From the cell containing the given text, extract its center point as [X, Y] coordinate. 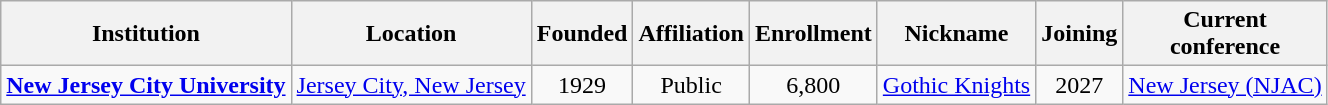
Public [691, 85]
1929 [582, 85]
Currentconference [1225, 34]
Jersey City, New Jersey [411, 85]
Nickname [956, 34]
2027 [1080, 85]
New Jersey City University [146, 85]
Gothic Knights [956, 85]
New Jersey (NJAC) [1225, 85]
Affiliation [691, 34]
Enrollment [813, 34]
Founded [582, 34]
Institution [146, 34]
Location [411, 34]
6,800 [813, 85]
Joining [1080, 34]
